Determine the [X, Y] coordinate at the center of the cell enclosing the given text.  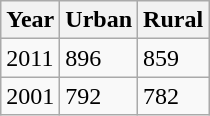
859 [174, 58]
782 [174, 96]
Year [30, 20]
Urban [99, 20]
Rural [174, 20]
2001 [30, 96]
2011 [30, 58]
896 [99, 58]
792 [99, 96]
